Locate the cell with the specified text and output its [X, Y] center coordinate. 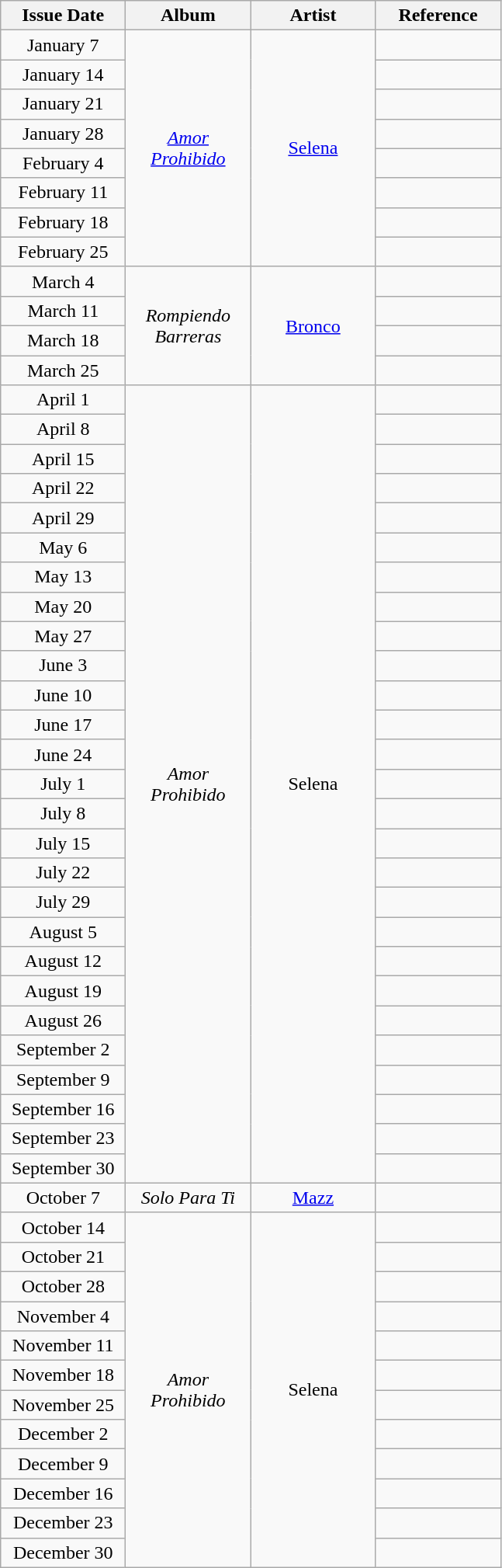
April 1 [64, 400]
November 4 [64, 1316]
September 23 [64, 1139]
July 15 [64, 843]
May 13 [64, 577]
December 23 [64, 1523]
Mazz [313, 1198]
July 22 [64, 873]
Artist [313, 16]
November 11 [64, 1346]
July 1 [64, 784]
August 26 [64, 1020]
January 14 [64, 75]
August 19 [64, 991]
February 18 [64, 222]
December 30 [64, 1552]
January 21 [64, 104]
Bronco [313, 325]
December 9 [64, 1464]
October 28 [64, 1286]
Issue Date [64, 16]
May 20 [64, 607]
July 8 [64, 813]
Reference [438, 16]
October 21 [64, 1257]
November 18 [64, 1375]
May 6 [64, 548]
December 16 [64, 1493]
March 18 [64, 340]
October 14 [64, 1227]
May 27 [64, 636]
February 11 [64, 193]
September 9 [64, 1080]
January 7 [64, 45]
February 25 [64, 252]
August 12 [64, 961]
June 10 [64, 695]
April 8 [64, 429]
September 30 [64, 1168]
April 22 [64, 488]
April 29 [64, 518]
Album [188, 16]
Solo Para Ti [188, 1198]
October 7 [64, 1198]
August 5 [64, 932]
November 25 [64, 1405]
March 25 [64, 370]
September 16 [64, 1109]
February 4 [64, 163]
April 15 [64, 459]
June 24 [64, 754]
June 3 [64, 666]
September 2 [64, 1050]
March 4 [64, 281]
Rompiendo Barreras [188, 325]
January 28 [64, 134]
July 29 [64, 902]
March 11 [64, 311]
December 2 [64, 1434]
June 17 [64, 725]
